Find where the given text appears and provide that cell's center as [X, Y] coordinate. 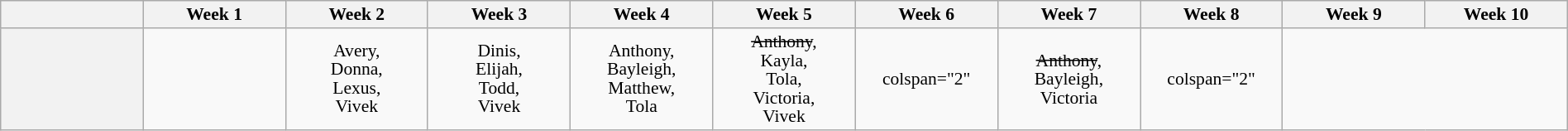
Week 2 [356, 15]
Week 6 [926, 15]
Dinis,Elijah,Todd,Vivek [499, 80]
Anthony,Bayleigh, Matthew,Tola [642, 80]
Week 10 [1496, 15]
Anthony,Kayla,Tola,Victoria,Vivek [784, 80]
Week 5 [784, 15]
Week 8 [1211, 15]
Week 9 [1354, 15]
Week 1 [214, 15]
Avery,Donna,Lexus,Vivek [356, 80]
Anthony, Bayleigh,Victoria [1068, 80]
Week 4 [642, 15]
Week 3 [499, 15]
Week 7 [1068, 15]
